Identify which cell holds the provided text, then report its [x, y] central coordinate. 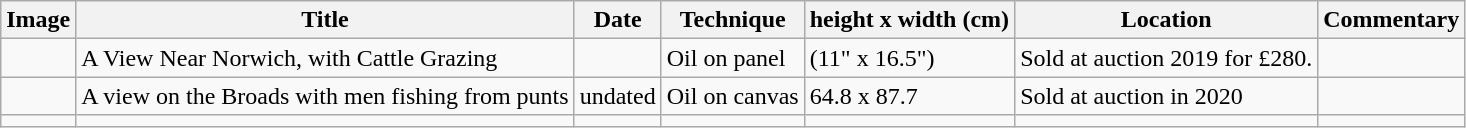
64.8 x 87.7 [909, 96]
A view on the Broads with men fishing from punts [325, 96]
Oil on panel [732, 58]
(11" x 16.5") [909, 58]
undated [618, 96]
Sold at auction in 2020 [1166, 96]
Commentary [1392, 20]
Sold at auction 2019 for £280. [1166, 58]
Title [325, 20]
Location [1166, 20]
Oil on canvas [732, 96]
Technique [732, 20]
height x width (cm) [909, 20]
A View Near Norwich, with Cattle Grazing [325, 58]
Image [38, 20]
Date [618, 20]
